From the cell containing the given text, extract its center point as (x, y) coordinate. 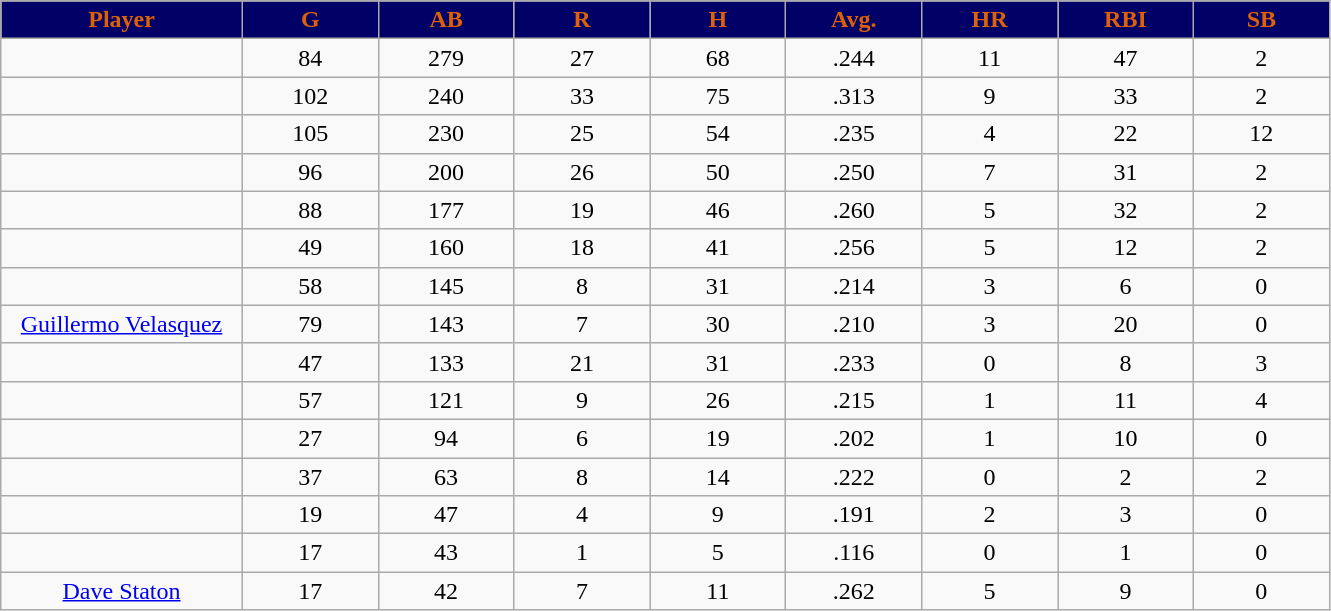
Player (122, 20)
121 (446, 400)
43 (446, 553)
94 (446, 438)
Dave Staton (122, 591)
279 (446, 58)
30 (718, 324)
AB (446, 20)
22 (1126, 134)
10 (1126, 438)
46 (718, 210)
21 (582, 362)
.214 (854, 286)
57 (310, 400)
G (310, 20)
.116 (854, 553)
145 (446, 286)
R (582, 20)
143 (446, 324)
133 (446, 362)
.210 (854, 324)
240 (446, 96)
25 (582, 134)
75 (718, 96)
.191 (854, 515)
96 (310, 172)
50 (718, 172)
63 (446, 477)
.202 (854, 438)
160 (446, 248)
37 (310, 477)
79 (310, 324)
68 (718, 58)
54 (718, 134)
230 (446, 134)
SB (1261, 20)
H (718, 20)
32 (1126, 210)
177 (446, 210)
.250 (854, 172)
Guillermo Velasquez (122, 324)
18 (582, 248)
.222 (854, 477)
41 (718, 248)
Avg. (854, 20)
105 (310, 134)
14 (718, 477)
49 (310, 248)
102 (310, 96)
200 (446, 172)
.215 (854, 400)
.233 (854, 362)
20 (1126, 324)
88 (310, 210)
.313 (854, 96)
.260 (854, 210)
.244 (854, 58)
.262 (854, 591)
58 (310, 286)
.235 (854, 134)
84 (310, 58)
42 (446, 591)
.256 (854, 248)
RBI (1126, 20)
HR (990, 20)
